Determine the (x, y) coordinate at the center of the cell enclosing the given text.  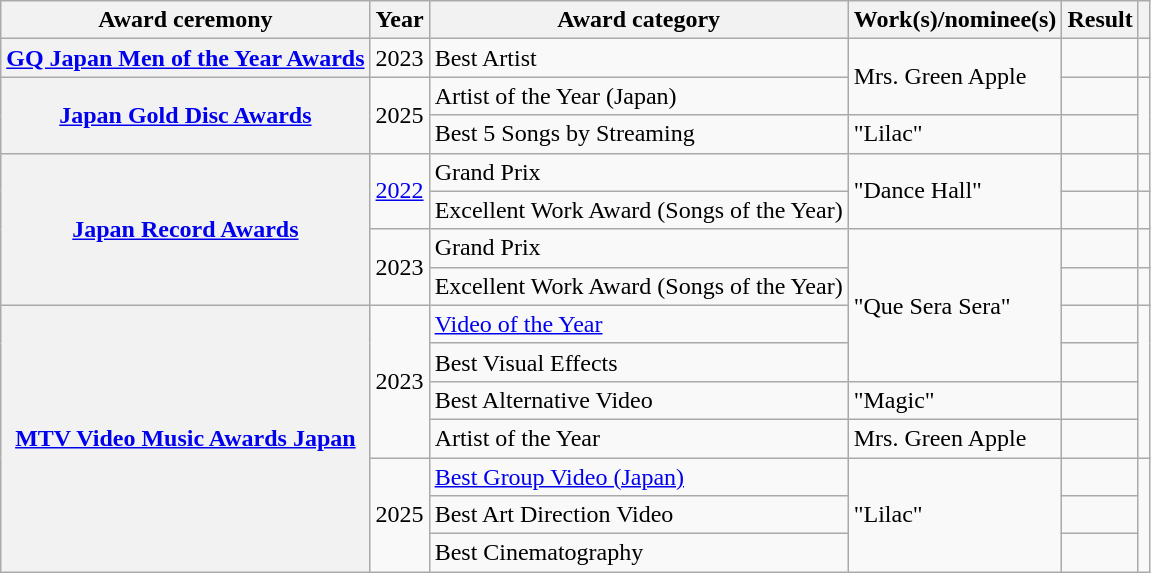
2022 (400, 191)
Best Group Video (Japan) (638, 477)
Best 5 Songs by Streaming (638, 134)
Award ceremony (186, 20)
Best Visual Effects (638, 362)
MTV Video Music Awards Japan (186, 438)
Result (1100, 20)
Year (400, 20)
Artist of the Year (Japan) (638, 96)
Best Alternative Video (638, 400)
GQ Japan Men of the Year Awards (186, 58)
Best Cinematography (638, 553)
Award category (638, 20)
"Que Sera Sera" (955, 305)
Artist of the Year (638, 438)
Best Artist (638, 58)
Japan Record Awards (186, 229)
Japan Gold Disc Awards (186, 115)
"Magic" (955, 400)
Video of the Year (638, 324)
Best Art Direction Video (638, 515)
"Dance Hall" (955, 191)
Work(s)/nominee(s) (955, 20)
